For the text-containing cell, return its midpoint in (x, y) coordinate format. 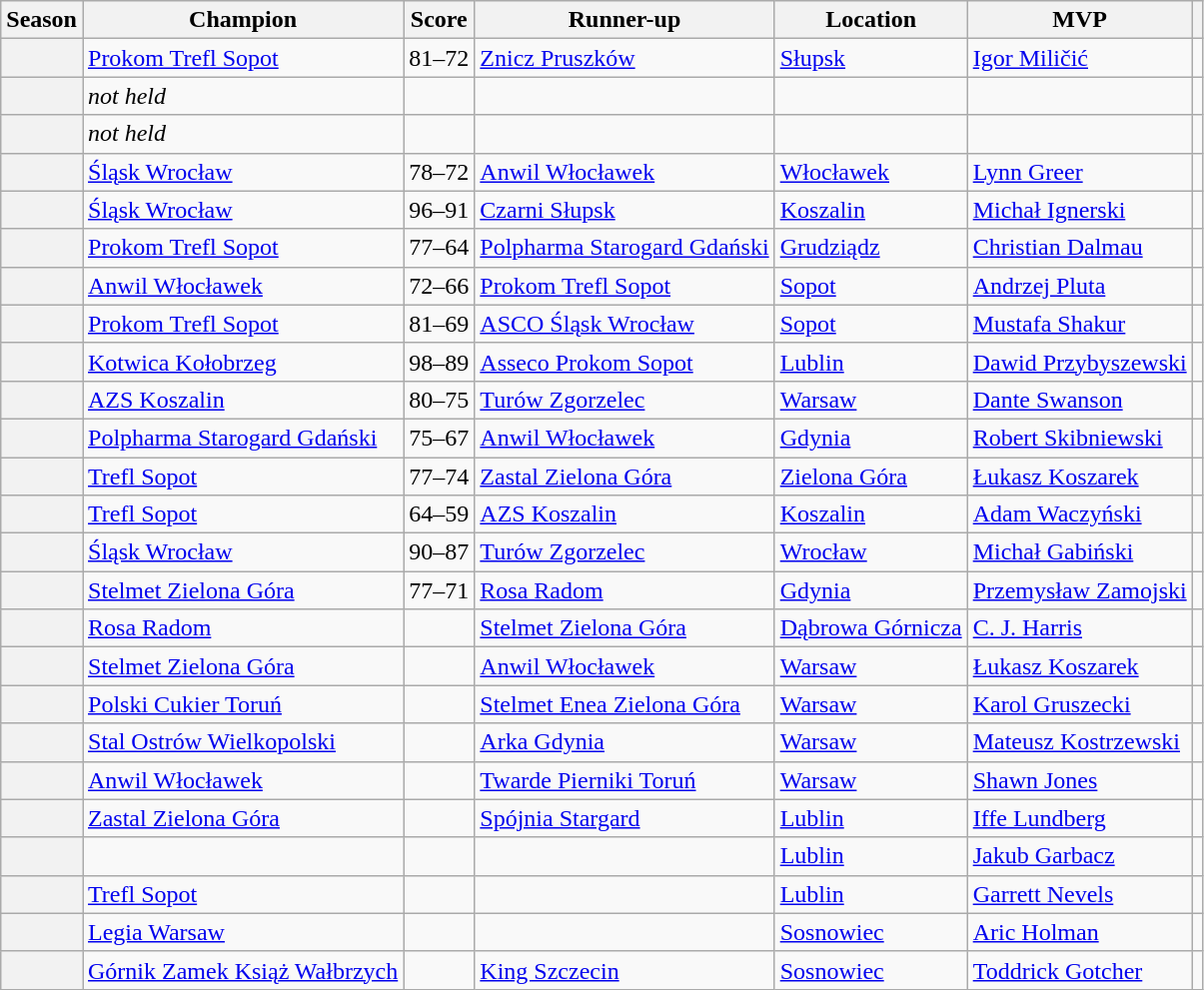
77–74 (440, 477)
C. J. Harris (1079, 628)
Polski Cukier Toruń (242, 704)
Andrzej Pluta (1079, 286)
Dante Swanson (1079, 400)
Grudziądz (871, 248)
Champion (242, 20)
Twarde Pierniki Toruń (624, 780)
Mateusz Kostrzewski (1079, 742)
Robert Skibniewski (1079, 438)
Dąbrowa Górnicza (871, 628)
Kotwica Kołobrzeg (242, 362)
Aric Holman (1079, 932)
Karol Gruszecki (1079, 704)
Mustafa Shakur (1079, 324)
Michał Gabiński (1079, 552)
Przemysław Zamojski (1079, 590)
Score (440, 20)
Garrett Nevels (1079, 894)
81–72 (440, 58)
80–75 (440, 400)
Location (871, 20)
Arka Gdynia (624, 742)
Legia Warsaw (242, 932)
Runner-up (624, 20)
Stelmet Enea Zielona Góra (624, 704)
Znicz Pruszków (624, 58)
ASCO Śląsk Wrocław (624, 324)
Dawid Przybyszewski (1079, 362)
Czarni Słupsk (624, 210)
Górnik Zamek Książ Wałbrzych (242, 970)
72–66 (440, 286)
98–89 (440, 362)
Shawn Jones (1079, 780)
Asseco Prokom Sopot (624, 362)
MVP (1079, 20)
Adam Waczyński (1079, 514)
Stal Ostrów Wielkopolski (242, 742)
64–59 (440, 514)
96–91 (440, 210)
Iffe Lundberg (1079, 818)
Christian Dalmau (1079, 248)
Michał Ignerski (1079, 210)
Zielona Góra (871, 477)
Toddrick Gotcher (1079, 970)
77–71 (440, 590)
Igor Miličić (1079, 58)
81–69 (440, 324)
78–72 (440, 172)
Włocławek (871, 172)
Wrocław (871, 552)
Season (42, 20)
Jakub Garbacz (1079, 856)
75–67 (440, 438)
Lynn Greer (1079, 172)
Spójnia Stargard (624, 818)
King Szczecin (624, 970)
90–87 (440, 552)
Słupsk (871, 58)
77–64 (440, 248)
